Identify which cell holds the provided text, then report its [X, Y] central coordinate. 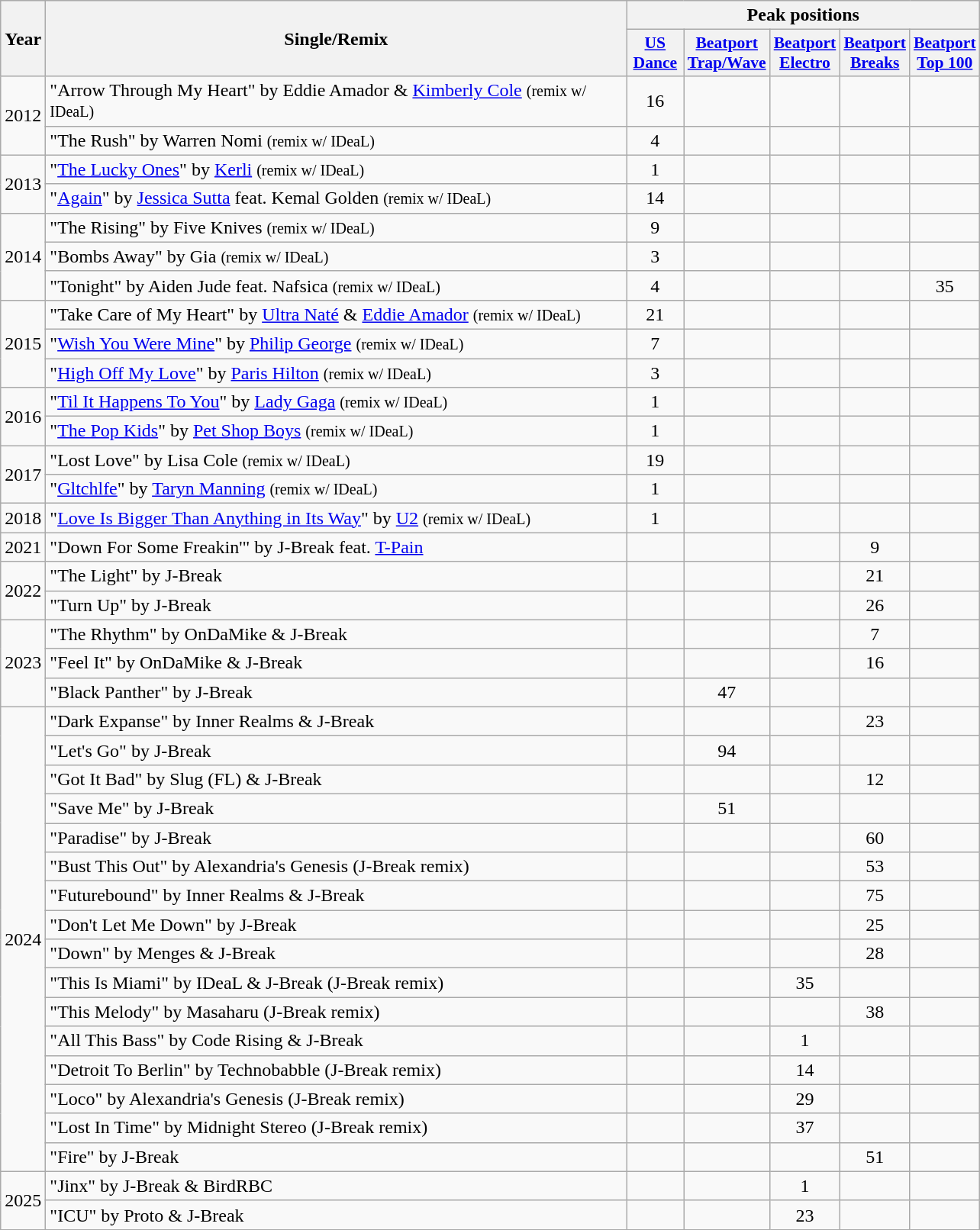
"Lost Love" by Lisa Cole (remix w/ IDeaL) [336, 460]
"Turn Up" by J-Break [336, 605]
"Paradise" by J-Break [336, 837]
"The Pop Kids" by Pet Shop Boys (remix w/ IDeaL) [336, 431]
"Lost In Time" by Midnight Stereo (J-Break remix) [336, 1128]
"Jinx" by J-Break & BirdRBC [336, 1186]
2013 [23, 184]
2015 [23, 343]
"Bombs Away" by Gia (remix w/ IDeaL) [336, 256]
"Wish You Were Mine" by Philip George (remix w/ IDeaL) [336, 343]
"Take Care of My Heart" by Ultra Naté & Eddie Amador (remix w/ IDeaL) [336, 314]
60 [875, 837]
2024 [23, 939]
Peak positions [803, 15]
Beatport Trap/Wave [727, 53]
Year [23, 38]
"Love Is Bigger Than Anything in Its Way" by U2 (remix w/ IDeaL) [336, 518]
"All This Bass" by Code Rising & J-Break [336, 1041]
28 [875, 954]
"Arrow Through My Heart" by Eddie Amador & Kimberly Cole (remix w/ IDeaL) [336, 101]
19 [655, 460]
12 [875, 779]
2014 [23, 256]
"Fire" by J-Break [336, 1157]
"Futurebound" by Inner Realms & J-Break [336, 896]
"Let's Go" by J-Break [336, 750]
26 [875, 605]
"Again" by Jessica Sutta feat. Kemal Golden (remix w/ IDeaL) [336, 198]
2025 [23, 1200]
Beatport Breaks [875, 53]
"This Is Miami" by IDeaL & J-Break (J-Break remix) [336, 983]
"The Rush" by Warren Nomi (remix w/ IDeaL) [336, 140]
"ICU" by Proto & J-Break [336, 1215]
2018 [23, 518]
"Detroit To Berlin" by Technobabble (J-Break remix) [336, 1070]
2023 [23, 663]
"Down For Some Freakin'" by J-Break feat. T-Pain [336, 547]
2021 [23, 547]
29 [805, 1099]
94 [727, 750]
53 [875, 867]
"High Off My Love" by Paris Hilton (remix w/ IDeaL) [336, 373]
"Bust This Out" by Alexandria's Genesis (J-Break remix) [336, 867]
"Loco" by Alexandria's Genesis (J-Break remix) [336, 1099]
"The Lucky Ones" by Kerli (remix w/ IDeaL) [336, 169]
37 [805, 1128]
"Gltchlfe" by Taryn Manning (remix w/ IDeaL) [336, 489]
"Til It Happens To You" by Lady Gaga (remix w/ IDeaL) [336, 402]
75 [875, 896]
Single/Remix [336, 38]
47 [727, 692]
"The Light" by J-Break [336, 576]
"The Rising" by Five Knives (remix w/ IDeaL) [336, 227]
US Dance [655, 53]
"This Melody" by Masaharu (J-Break remix) [336, 1012]
Beatport Top 100 [945, 53]
"Black Panther" by J-Break [336, 692]
2017 [23, 475]
Beatport Electro [805, 53]
"Save Me" by J-Break [336, 808]
"Don't Let Me Down" by J-Break [336, 925]
"Got It Bad" by Slug (FL) & J-Break [336, 779]
2016 [23, 417]
"Feel It" by OnDaMike & J-Break [336, 663]
"The Rhythm" by OnDaMike & J-Break [336, 634]
"Down" by Menges & J-Break [336, 954]
38 [875, 1012]
"Dark Expanse" by Inner Realms & J-Break [336, 721]
25 [875, 925]
"Tonight" by Aiden Jude feat. Nafsica (remix w/ IDeaL) [336, 285]
2012 [23, 116]
2022 [23, 591]
